Extract the [x, y] coordinate from the center of the cell holding the provided text.  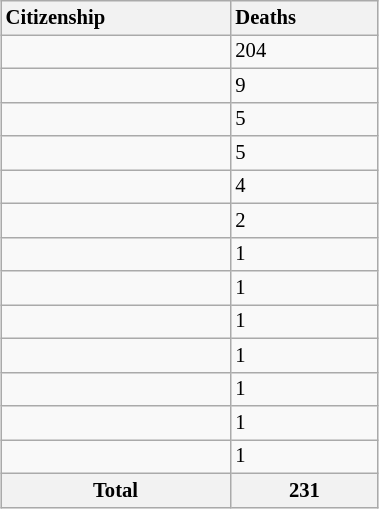
Citizenship [116, 18]
Deaths [304, 18]
Total [116, 490]
4 [304, 187]
2 [304, 220]
231 [304, 490]
204 [304, 51]
9 [304, 85]
